Capture the cell that displays the provided text and extract its [x, y] central coordinate. 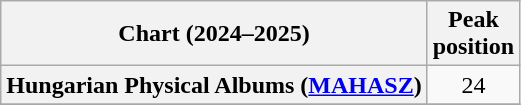
24 [473, 85]
Chart (2024–2025) [214, 34]
Hungarian Physical Albums (MAHASZ) [214, 85]
Peakposition [473, 34]
